Return the [x, y] coordinate for the center point of the cell that contains the specified text.  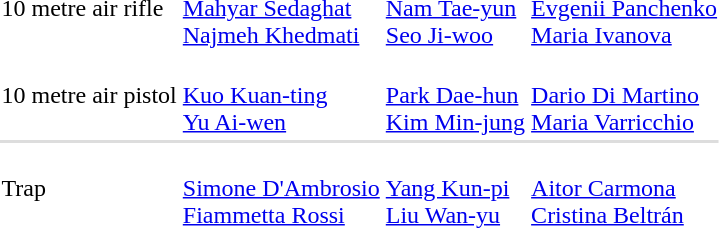
Kuo Kuan-tingYu Ai-wen [281, 95]
10 metre air pistol [89, 95]
Park Dae-hunKim Min-jung [455, 95]
Dario Di MartinoMaria Varricchio [624, 95]
